Scan for the cell matching the given text and deliver its [x, y] coordinate at center. 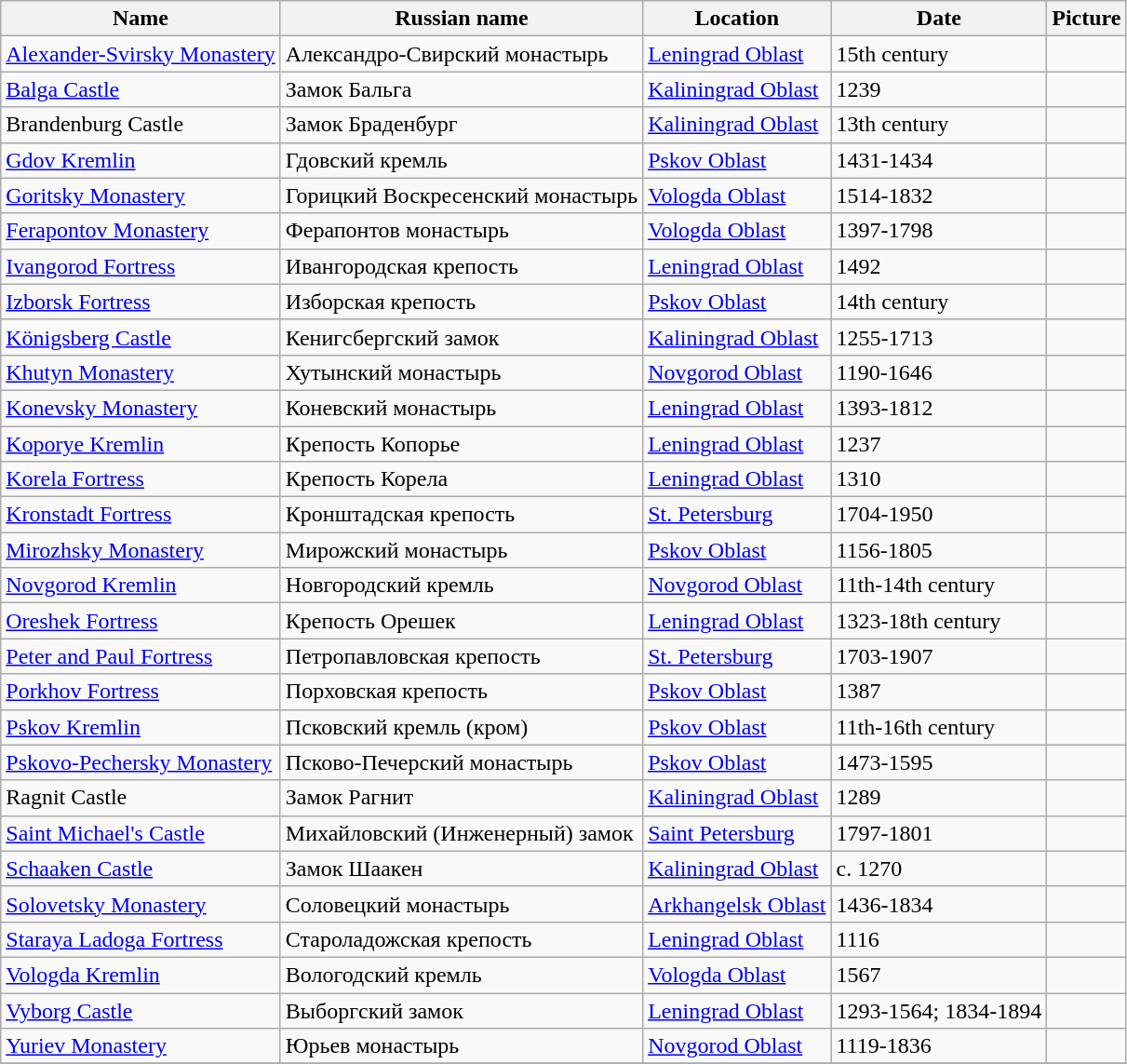
1567 [939, 975]
1703-1907 [939, 656]
1797-1801 [939, 833]
Peter and Paul Fortress [141, 656]
Alexander-Svirsky Monastery [141, 54]
Кронштадская крепость [462, 515]
Ивангородская крепость [462, 266]
Solovetsky Monastery [141, 904]
Königsberg Castle [141, 337]
Замок Бальга [462, 89]
Порховская крепость [462, 692]
Михайловский (Инженерный) замок [462, 833]
1190-1646 [939, 372]
1119-1836 [939, 1046]
Vyborg Castle [141, 1010]
Псковский кремль (кром) [462, 727]
1289 [939, 798]
Вологодский кремль [462, 975]
1514-1832 [939, 195]
Goritsky Monastery [141, 195]
1387 [939, 692]
Коневский монастырь [462, 408]
Крепость Орешек [462, 621]
Arkhangelsk Oblast [737, 904]
1293-1564; 1834-1894 [939, 1010]
Date [939, 19]
1436-1834 [939, 904]
Konevsky Monastery [141, 408]
Schaaken Castle [141, 869]
Крепость Копорье [462, 444]
Balga Castle [141, 89]
Koporye Kremlin [141, 444]
Izborsk Fortress [141, 302]
Brandenburg Castle [141, 125]
Russian name [462, 19]
Горицкий Воскресенский монастырь [462, 195]
11th-16th century [939, 727]
Староладожская крепость [462, 939]
1473-1595 [939, 762]
Gdov Kremlin [141, 160]
Ivangorod Fortress [141, 266]
Петропавловская крепость [462, 656]
11th-14th century [939, 586]
Хутынский монастырь [462, 372]
Александро-Свирский монастырь [462, 54]
Новгородский кремль [462, 586]
Изборская крепость [462, 302]
Oreshek Fortress [141, 621]
Pskovo-Pechersky Monastery [141, 762]
Замок Браденбург [462, 125]
Ферапонтов монастырь [462, 231]
Юрьев монастырь [462, 1046]
1397-1798 [939, 231]
Kronstadt Fortress [141, 515]
Name [141, 19]
Khutyn Monastery [141, 372]
1431-1434 [939, 160]
Гдовский кремль [462, 160]
Saint Petersburg [737, 833]
1704-1950 [939, 515]
Выборгский замок [462, 1010]
Yuriev Monastery [141, 1046]
1255-1713 [939, 337]
1323-18th century [939, 621]
Замок Шаакен [462, 869]
1116 [939, 939]
Picture [1087, 19]
1492 [939, 266]
Mirozhsky Monastery [141, 550]
Ragnit Castle [141, 798]
14th century [939, 302]
Псково-Печерский монастырь [462, 762]
Novgorod Kremlin [141, 586]
1156-1805 [939, 550]
Korela Fortress [141, 479]
Соловецкий монастырь [462, 904]
Замок Рагнит [462, 798]
Saint Michael's Castle [141, 833]
13th century [939, 125]
1310 [939, 479]
Porkhov Fortress [141, 692]
Location [737, 19]
Staraya Ladoga Fortress [141, 939]
Мирожский монастырь [462, 550]
c. 1270 [939, 869]
1239 [939, 89]
15th century [939, 54]
Кенигсбергский замок [462, 337]
Pskov Kremlin [141, 727]
Vologda Kremlin [141, 975]
Крепость Корела [462, 479]
1393-1812 [939, 408]
Ferapontov Monastery [141, 231]
1237 [939, 444]
